Find where the given text appears and provide that cell's center as [x, y] coordinate. 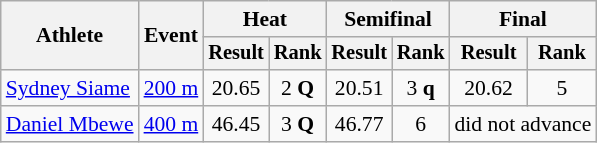
6 [421, 124]
5 [562, 88]
Semifinal [388, 19]
2 Q [298, 88]
20.51 [359, 88]
did not advance [524, 124]
46.77 [359, 124]
Sydney Siame [70, 88]
400 m [172, 124]
Daniel Mbewe [70, 124]
200 m [172, 88]
20.65 [236, 88]
Athlete [70, 36]
Heat [264, 19]
3 Q [298, 124]
3 q [421, 88]
20.62 [489, 88]
Final [524, 19]
Event [172, 36]
46.45 [236, 124]
